Find where the given text appears and provide that cell's center as [X, Y] coordinate. 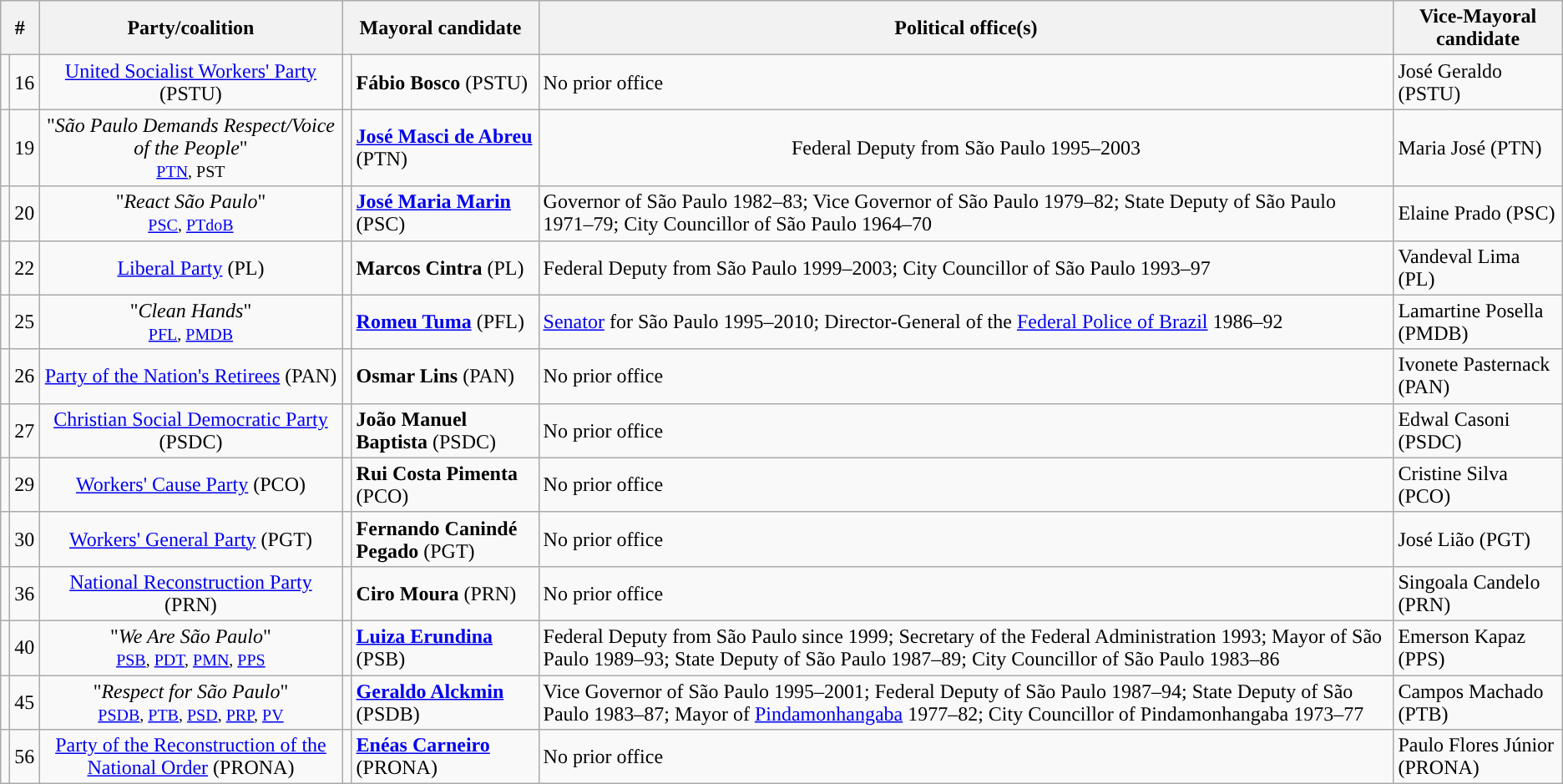
Osmar Lins (PAN) [445, 376]
Ivonete Pasternack (PAN) [1478, 376]
Workers' General Party (PGT) [190, 539]
16 [25, 82]
27 [25, 431]
Governor of São Paulo 1982–83; Vice Governor of São Paulo 1979–82; State Deputy of São Paulo 1971–79; City Councillor of São Paulo 1964–70 [966, 214]
Cristine Silva (PCO) [1478, 484]
Marcos Cintra (PL) [445, 267]
# [20, 28]
Vice-Mayoral candidate [1478, 28]
José Maria Marin (PSC) [445, 214]
Romeu Tuma (PFL) [445, 322]
Vandeval Lima (PL) [1478, 267]
Party of the Nation's Retirees (PAN) [190, 376]
"São Paulo Demands Respect/Voice of the People"PTN, PST [190, 148]
"React São Paulo"PSC, PTdoB [190, 214]
Campos Machado (PTB) [1478, 701]
Mayoral candidate [441, 28]
29 [25, 484]
Political office(s) [966, 28]
"Clean Hands"PFL, PMDB [190, 322]
Federal Deputy from São Paulo 1995–2003 [966, 148]
Party of the Reconstruction of the National Order (PRONA) [190, 756]
Ciro Moura (PRN) [445, 593]
United Socialist Workers' Party (PSTU) [190, 82]
Enéas Carneiro (PRONA) [445, 756]
Workers' Cause Party (PCO) [190, 484]
Christian Social Democratic Party (PSDC) [190, 431]
26 [25, 376]
Fábio Bosco (PSTU) [445, 82]
Maria José (PTN) [1478, 148]
José Lião (PGT) [1478, 539]
45 [25, 701]
Liberal Party (PL) [190, 267]
Rui Costa Pimenta (PCO) [445, 484]
19 [25, 148]
36 [25, 593]
National Reconstruction Party (PRN) [190, 593]
Fernando Canindé Pegado (PGT) [445, 539]
Emerson Kapaz (PPS) [1478, 648]
Lamartine Posella (PMDB) [1478, 322]
Singoala Candelo (PRN) [1478, 593]
João Manuel Baptista (PSDC) [445, 431]
"Respect for São Paulo"PSDB, PTB, PSD, PRP, PV [190, 701]
Edwal Casoni (PSDC) [1478, 431]
José Geraldo (PSTU) [1478, 82]
Elaine Prado (PSC) [1478, 214]
Senator for São Paulo 1995–2010; Director-General of the Federal Police of Brazil 1986–92 [966, 322]
30 [25, 539]
Party/coalition [190, 28]
"We Are São Paulo"PSB, PDT, PMN, PPS [190, 648]
Luiza Erundina (PSB) [445, 648]
40 [25, 648]
Geraldo Alckmin (PSDB) [445, 701]
Paulo Flores Júnior (PRONA) [1478, 756]
20 [25, 214]
25 [25, 322]
56 [25, 756]
Federal Deputy from São Paulo 1999–2003; City Councillor of São Paulo 1993–97 [966, 267]
José Masci de Abreu (PTN) [445, 148]
22 [25, 267]
